Capture the cell that displays the provided text and extract its [x, y] central coordinate. 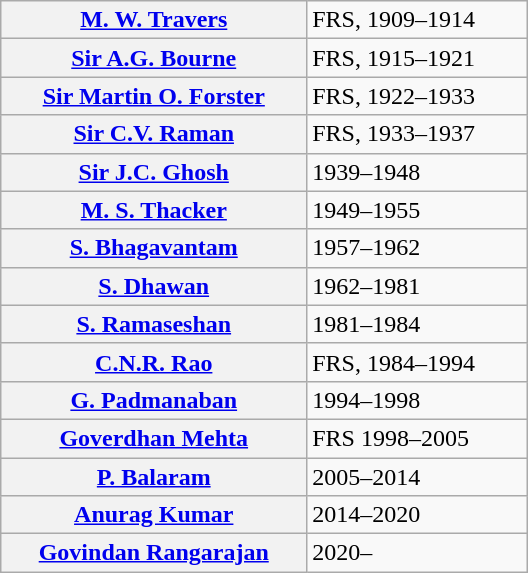
FRS, 1984–1994 [418, 362]
G. Padmanaban [154, 400]
1957–1962 [418, 248]
2020– [418, 553]
1939–1948 [418, 172]
S. Ramaseshan [154, 324]
FRS, 1915–1921 [418, 58]
P. Balaram [154, 477]
Anurag Kumar [154, 515]
FRS, 1933–1937 [418, 134]
Sir J.C. Ghosh [154, 172]
Sir A.G. Bourne [154, 58]
1994–1998 [418, 400]
M. S. Thacker [154, 210]
1949–1955 [418, 210]
Goverdhan Mehta [154, 438]
M. W. Travers [154, 20]
Sir Martin O. Forster [154, 96]
1962–1981 [418, 286]
FRS, 1909–1914 [418, 20]
Sir C.V. Raman [154, 134]
C.N.R. Rao [154, 362]
2005–2014 [418, 477]
FRS, 1922–1933 [418, 96]
2014–2020 [418, 515]
1981–1984 [418, 324]
S. Dhawan [154, 286]
S. Bhagavantam [154, 248]
Govindan Rangarajan [154, 553]
FRS 1998–2005 [418, 438]
